Return [x, y] of the center of cell containing provided text 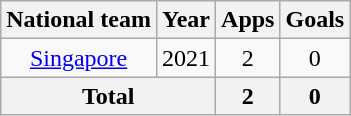
Apps [248, 20]
2021 [186, 58]
National team [79, 20]
Singapore [79, 58]
Goals [315, 20]
Year [186, 20]
Total [108, 96]
